Provide the [X, Y] coordinate of the cell's center where the given text is located.  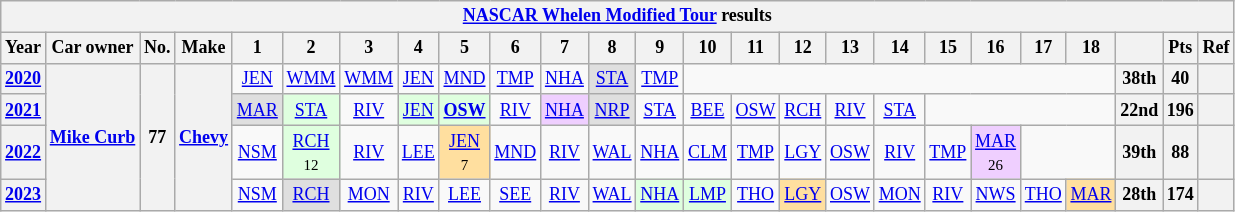
174 [1180, 194]
LMP [708, 194]
Mike Curb [92, 136]
22nd [1140, 110]
15 [948, 48]
8 [612, 48]
No. [158, 48]
10 [708, 48]
2 [311, 48]
Car owner [92, 48]
MAR26 [996, 152]
40 [1180, 78]
1 [257, 48]
77 [158, 136]
7 [565, 48]
17 [1043, 48]
14 [900, 48]
2020 [24, 78]
13 [850, 48]
2021 [24, 110]
NASCAR Whelen Modified Tour results [618, 16]
88 [1180, 152]
4 [419, 48]
CLM [708, 152]
12 [803, 48]
BEE [708, 110]
28th [1140, 194]
Ref [1216, 48]
11 [756, 48]
3 [369, 48]
196 [1180, 110]
NWS [996, 194]
Year [24, 48]
Chevy [204, 136]
39th [1140, 152]
38th [1140, 78]
5 [464, 48]
18 [1091, 48]
2022 [24, 152]
Make [204, 48]
NRP [612, 110]
9 [660, 48]
2023 [24, 194]
Pts [1180, 48]
16 [996, 48]
JEN7 [464, 152]
RCH12 [311, 152]
6 [516, 48]
SEE [516, 194]
